From the cell containing the given text, extract its center point as [x, y] coordinate. 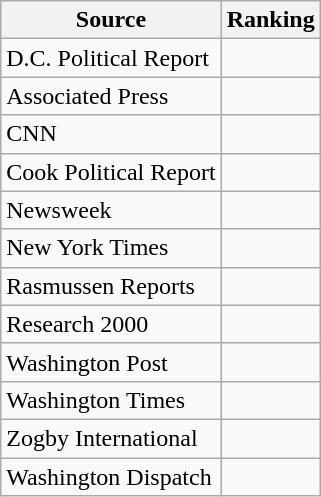
Zogby International [111, 438]
Associated Press [111, 96]
Washington Dispatch [111, 477]
D.C. Political Report [111, 58]
Newsweek [111, 210]
Cook Political Report [111, 172]
New York Times [111, 248]
CNN [111, 134]
Ranking [270, 20]
Research 2000 [111, 324]
Rasmussen Reports [111, 286]
Washington Post [111, 362]
Source [111, 20]
Washington Times [111, 400]
